For the text-containing cell, return its midpoint in [x, y] coordinate format. 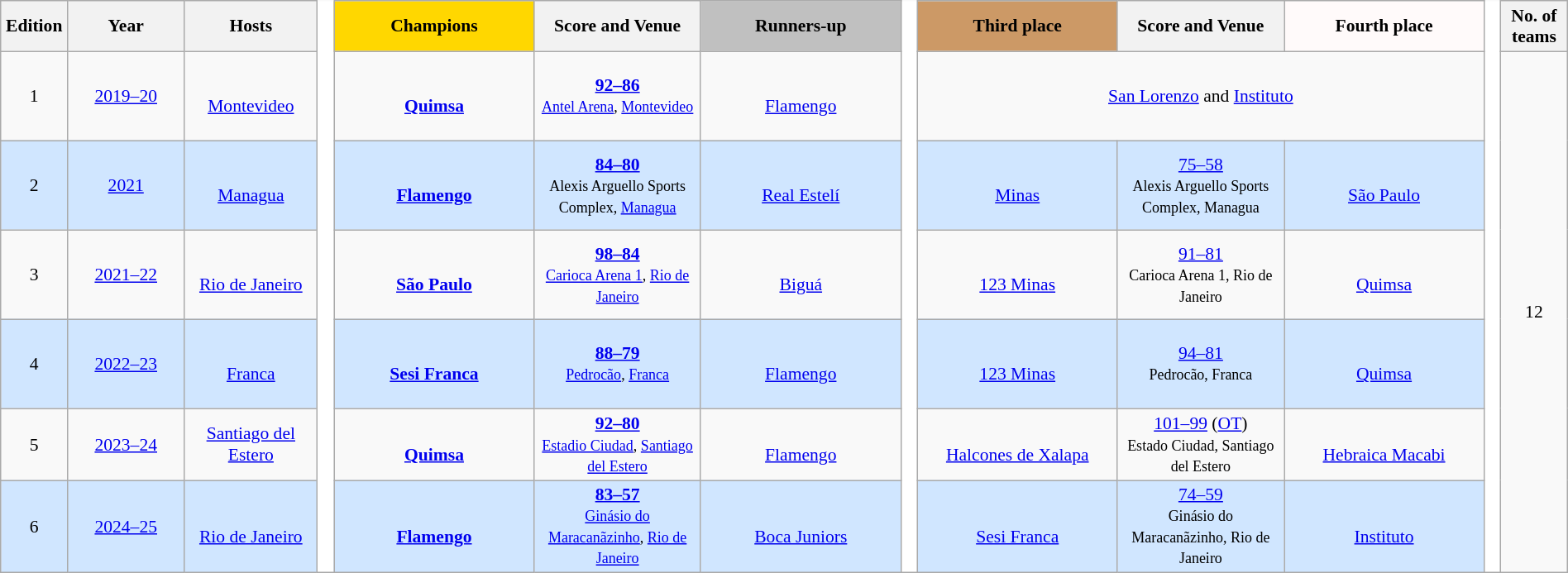
Year [126, 26]
Biguá [801, 275]
Real Estelí [801, 185]
Instituto [1384, 527]
Minas [1017, 185]
2 [35, 185]
Boca Juniors [801, 527]
Third place [1017, 26]
3 [35, 275]
75–58 Alexis Arguello Sports Complex, Managua [1201, 185]
Hosts [251, 26]
Halcones de Xalapa [1017, 445]
6 [35, 527]
Santiago del Estero [251, 445]
4 [35, 364]
101–99 (OT) Estado Ciudad, Santiago del Estero [1201, 445]
74–59Ginásio do Maracanãzinho, Rio de Janeiro [1201, 527]
Montevideo [251, 96]
2019–20 [126, 96]
Franca [251, 364]
12 [1535, 313]
2021 [126, 185]
2024–25 [126, 527]
2023–24 [126, 445]
94–81 Pedrocão, Franca [1201, 364]
5 [35, 445]
Runners-up [801, 26]
No. of teams [1535, 26]
1 [35, 96]
Champions [434, 26]
98–84Carioca Arena 1, Rio de Janeiro [618, 275]
83–57Ginásio do Maracanãzinho, Rio de Janeiro [618, 527]
84–80Alexis Arguello Sports Complex, Managua [618, 185]
92–80Estadio Ciudad, Santiago del Estero [618, 445]
Fourth place [1384, 26]
Hebraica Macabi [1384, 445]
Managua [251, 185]
88–79Pedrocão, Franca [618, 364]
92–86Antel Arena, Montevideo [618, 96]
2021–22 [126, 275]
Edition [35, 26]
2022–23 [126, 364]
91–81 Carioca Arena 1, Rio de Janeiro [1201, 275]
San Lorenzo and Instituto [1201, 96]
